Scan for the cell matching the given text and deliver its (X, Y) coordinate at center. 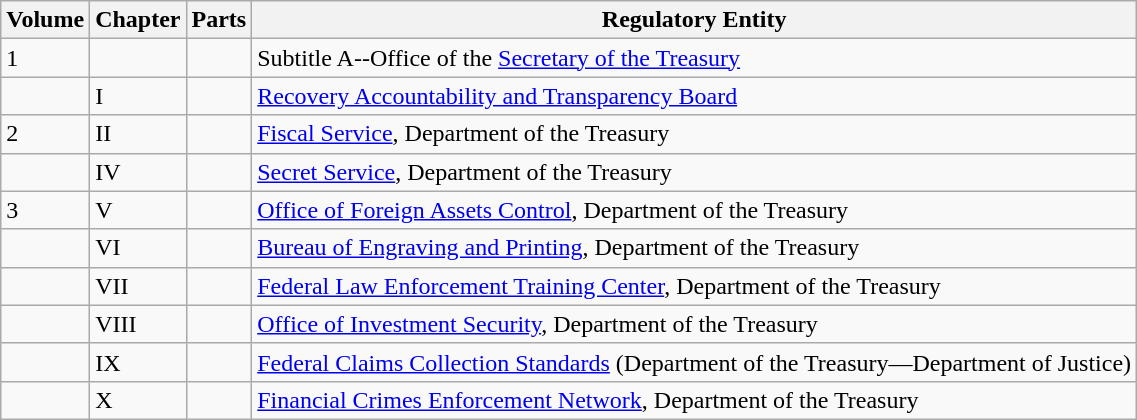
VI (138, 248)
Bureau of Engraving and Printing, Department of the Treasury (694, 248)
V (138, 210)
Federal Law Enforcement Training Center, Department of the Treasury (694, 286)
Recovery Accountability and Transparency Board (694, 96)
Regulatory Entity (694, 20)
Federal Claims Collection Standards (Department of the Treasury—Department of Justice) (694, 362)
IX (138, 362)
Parts (219, 20)
II (138, 134)
VIII (138, 324)
Financial Crimes Enforcement Network, Department of the Treasury (694, 400)
2 (46, 134)
Office of Investment Security, Department of the Treasury (694, 324)
X (138, 400)
Chapter (138, 20)
Office of Foreign Assets Control, Department of the Treasury (694, 210)
I (138, 96)
Secret Service, Department of the Treasury (694, 172)
IV (138, 172)
3 (46, 210)
1 (46, 58)
Fiscal Service, Department of the Treasury (694, 134)
VII (138, 286)
Subtitle A--Office of the Secretary of the Treasury (694, 58)
Volume (46, 20)
